Find where the given text appears and provide that cell's center as [x, y] coordinate. 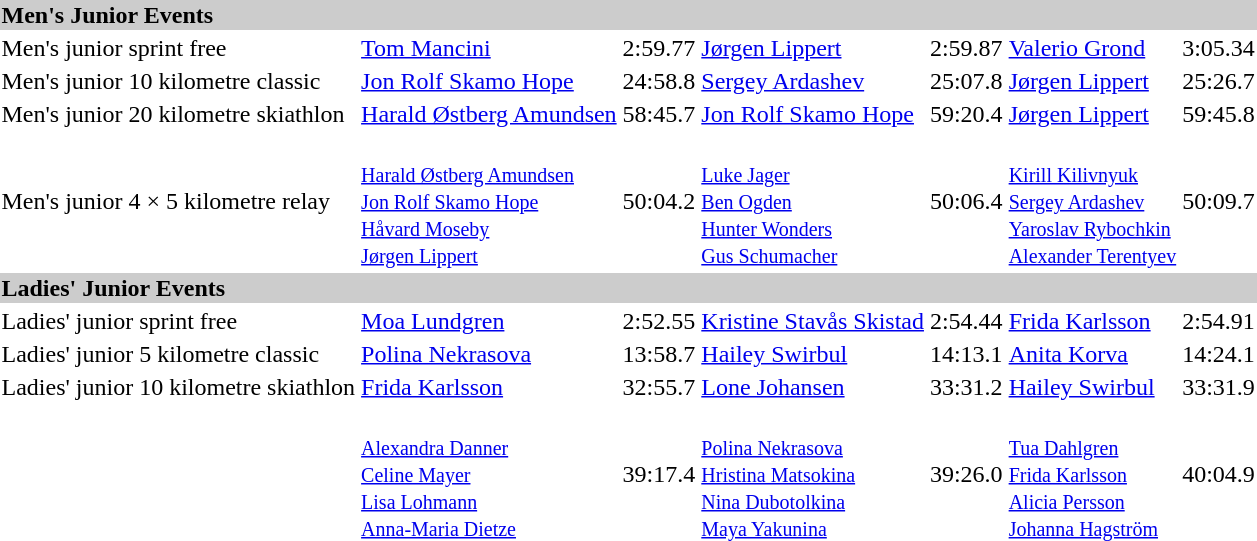
Tom Mancini [490, 48]
25:26.7 [1219, 81]
14:13.1 [966, 354]
33:31.2 [966, 387]
59:45.8 [1219, 114]
Harald Østberg Amundsen [490, 114]
Men's junior sprint free [178, 48]
50:09.7 [1219, 201]
58:45.7 [659, 114]
2:52.55 [659, 321]
Men's junior 20 kilometre skiathlon [178, 114]
50:06.4 [966, 201]
Valerio Grond [1092, 48]
Kristine Stavås Skistad [813, 321]
Moa Lundgren [490, 321]
2:54.44 [966, 321]
Lone Johansen [813, 387]
Ladies' junior sprint free [178, 321]
14:24.1 [1219, 354]
Men's junior 10 kilometre classic [178, 81]
25:07.8 [966, 81]
33:31.9 [1219, 387]
50:04.2 [659, 201]
24:58.8 [659, 81]
2:59.77 [659, 48]
Kirill KilivnyukSergey ArdashevYaroslav RybochkinAlexander Terentyev [1092, 201]
Harald Østberg AmundsenJon Rolf Skamo HopeHåvard MosebyJørgen Lippert [490, 201]
3:05.34 [1219, 48]
2:59.87 [966, 48]
Sergey Ardashev [813, 81]
Ladies' junior 5 kilometre classic [178, 354]
Men's Junior Events [628, 15]
2:54.91 [1219, 321]
32:55.7 [659, 387]
59:20.4 [966, 114]
Anita Korva [1092, 354]
Men's junior 4 × 5 kilometre relay [178, 201]
13:58.7 [659, 354]
Luke JagerBen OgdenHunter WondersGus Schumacher [813, 201]
Polina Nekrasova [490, 354]
Ladies' junior 10 kilometre skiathlon [178, 387]
Ladies' Junior Events [628, 288]
